Provide the [X, Y] coordinate of the cell's center where the given text is located.  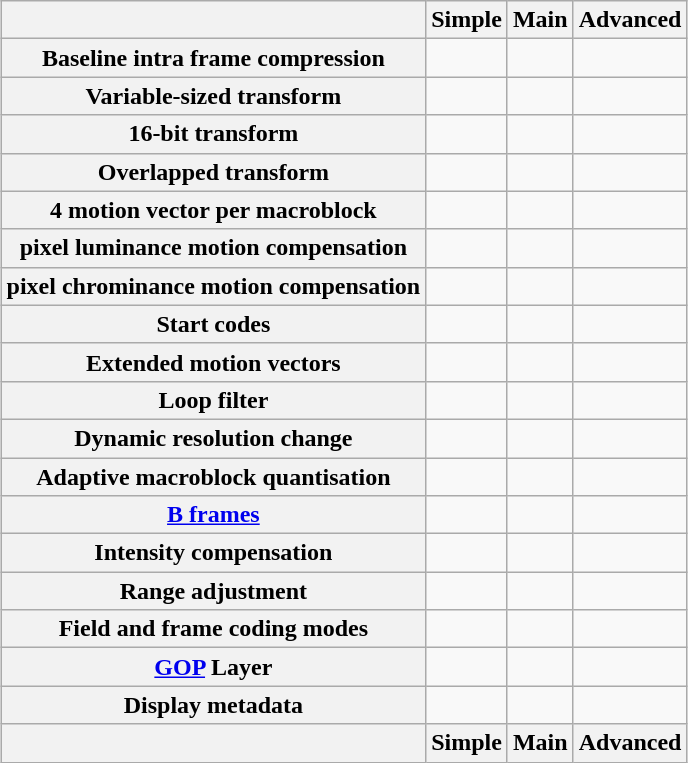
pixel chrominance motion compensation [214, 286]
B frames [214, 515]
4 motion vector per macroblock [214, 210]
Extended motion vectors [214, 362]
Dynamic resolution change [214, 438]
Start codes [214, 324]
Overlapped transform [214, 172]
16-bit transform [214, 134]
Field and frame coding modes [214, 629]
GOP Layer [214, 667]
Baseline intra frame compression [214, 58]
Adaptive macroblock quantisation [214, 477]
pixel luminance motion compensation [214, 248]
Loop filter [214, 400]
Intensity compensation [214, 553]
Display metadata [214, 705]
Variable-sized transform [214, 96]
Range adjustment [214, 591]
